Detect which cell encompasses the target text, then output its (X, Y) center coordinate. 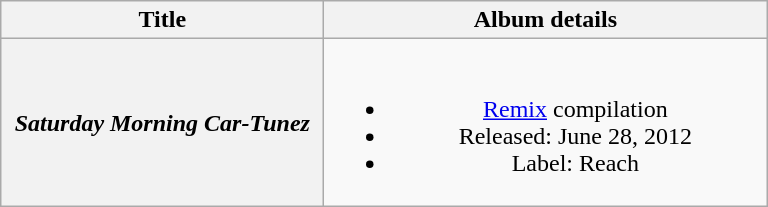
Remix compilationReleased: June 28, 2012Label: Reach (546, 122)
Album details (546, 20)
Saturday Morning Car-Tunez (162, 122)
Title (162, 20)
